Find where the given text appears and provide that cell's center as [X, Y] coordinate. 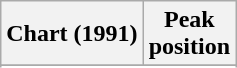
Peakposition [189, 34]
Chart (1991) [72, 34]
